Capture the cell that displays the provided text and extract its (x, y) central coordinate. 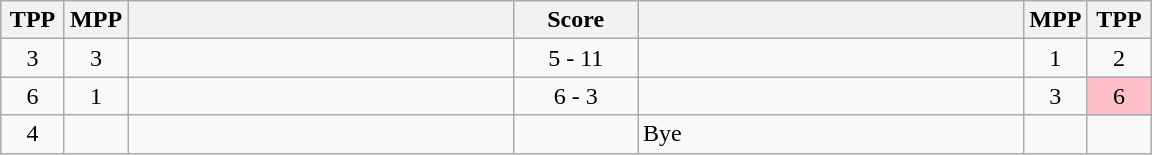
5 - 11 (576, 58)
Score (576, 20)
2 (1119, 58)
4 (33, 134)
Bye (831, 134)
6 - 3 (576, 96)
